Determine the [x, y] coordinate at the center of the cell enclosing the given text.  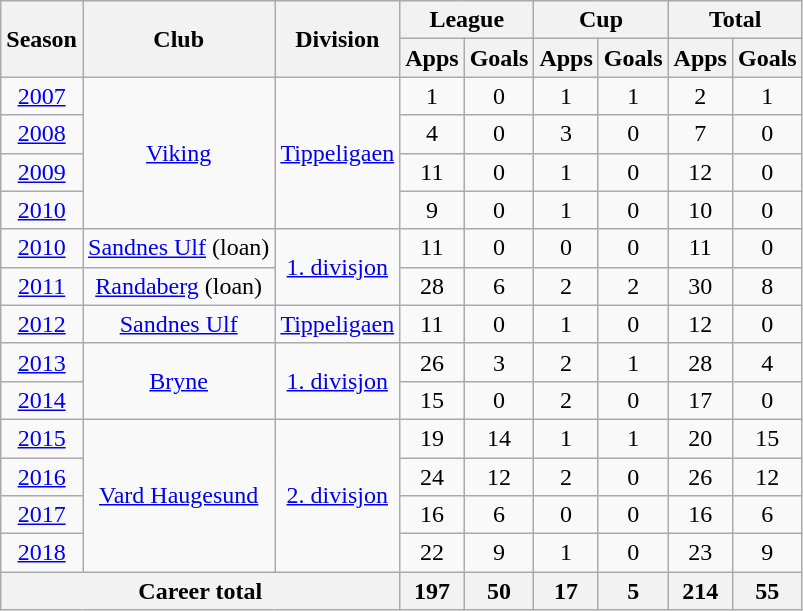
Bryne [178, 381]
Career total [200, 591]
Sandnes Ulf [178, 324]
5 [633, 591]
League [467, 20]
Vard Haugesund [178, 495]
50 [499, 591]
55 [767, 591]
20 [700, 438]
Club [178, 39]
Total [735, 20]
10 [700, 210]
214 [700, 591]
2015 [42, 438]
8 [767, 286]
Randaberg (loan) [178, 286]
Cup [601, 20]
197 [432, 591]
Viking [178, 153]
2017 [42, 515]
30 [700, 286]
19 [432, 438]
24 [432, 477]
2. divisjon [338, 495]
Division [338, 39]
2011 [42, 286]
14 [499, 438]
2014 [42, 400]
Sandnes Ulf (loan) [178, 248]
2018 [42, 553]
2016 [42, 477]
2013 [42, 362]
2012 [42, 324]
2009 [42, 172]
2008 [42, 134]
Season [42, 39]
22 [432, 553]
23 [700, 553]
7 [700, 134]
2007 [42, 96]
